Detect which cell encompasses the target text, then output its [x, y] center coordinate. 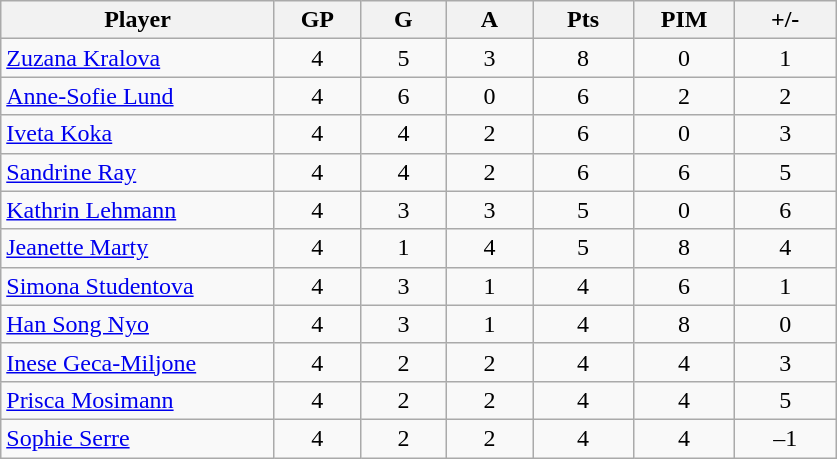
Simona Studentova [138, 286]
G [403, 20]
Prisca Mosimann [138, 400]
A [489, 20]
Sophie Serre [138, 438]
Sandrine Ray [138, 172]
Jeanette Marty [138, 248]
GP [317, 20]
Han Song Nyo [138, 324]
Iveta Koka [138, 134]
Inese Geca-Miljone [138, 362]
–1 [786, 438]
+/- [786, 20]
Kathrin Lehmann [138, 210]
Zuzana Kralova [138, 58]
Player [138, 20]
Pts [582, 20]
PIM [684, 20]
Anne-Sofie Lund [138, 96]
